Detect which cell encompasses the target text, then output its [x, y] center coordinate. 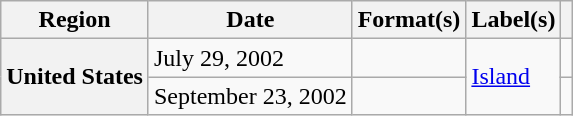
United States [75, 77]
Island [514, 77]
July 29, 2002 [250, 58]
Region [75, 20]
Date [250, 20]
Label(s) [514, 20]
Format(s) [409, 20]
September 23, 2002 [250, 96]
